Output the [X, Y] coordinate of the center of the cell containing the given text.  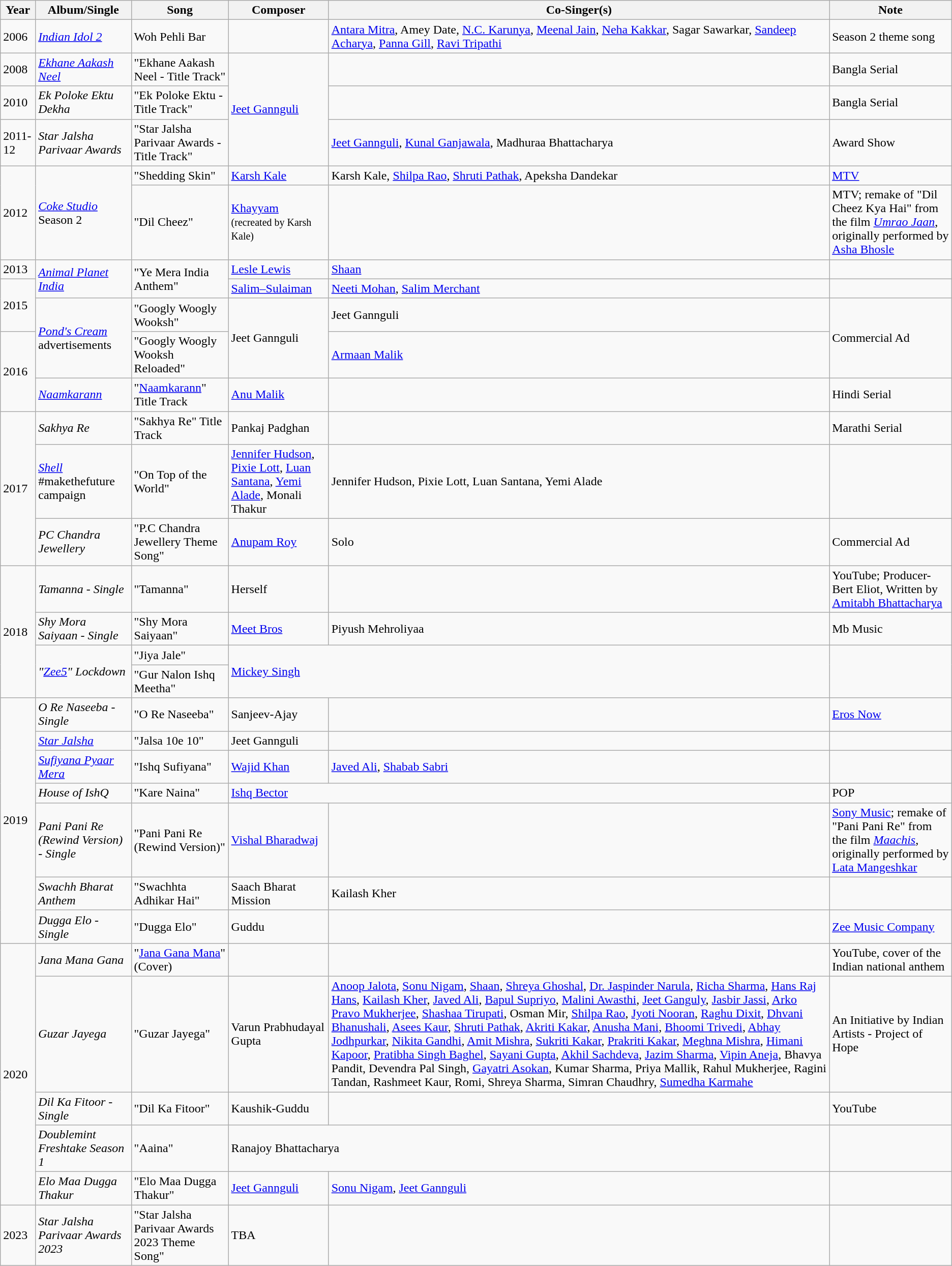
YouTube [891, 1108]
Indian Idol 2 [83, 37]
"Ye Mera India Anthem" [180, 279]
"Sakhya Re" Title Track [180, 427]
Ishq Bector [529, 793]
Coke Studio Season 2 [83, 213]
Eros Now [891, 714]
"Dugga Elo" [180, 927]
Piyush Mehroliyaa [579, 629]
Sufiyana Pyaar Mera [83, 767]
Shaan [579, 269]
"Swachhta Adhikar Hai" [180, 893]
Guddu [279, 927]
Anupam Roy [279, 542]
"Pani Pani Re (Rewind Version)" [180, 840]
Anu Malik [279, 395]
"Jana Gana Mana" (Cover) [180, 959]
Ek Poloke Ektu Dekha [83, 103]
"Dil Ka Fitoor" [180, 1108]
Woh Pehli Bar [180, 37]
"On Top of the World" [180, 482]
Sony Music; remake of "Pani Pani Re" from the film Maachis, originally performed by Lata Mangeshkar [891, 840]
"Naamkarann" Title Track [180, 395]
Zee Music Company [891, 927]
"Star Jalsha Parivaar Awards 2023 Theme Song" [180, 1235]
Season 2 theme song [891, 37]
2013 [18, 269]
YouTube, cover of the Indian national anthem [891, 959]
Herself [279, 589]
Ranajoy Bhattacharya [529, 1149]
2016 [18, 371]
Kailash Kher [579, 893]
2006 [18, 37]
"P.C Chandra Jewellery Theme Song" [180, 542]
Mickey Singh [529, 671]
Sakhya Re [83, 427]
Year [18, 10]
Solo [579, 542]
Dil Ka Fitoor - Single [83, 1108]
Tamanna - Single [83, 589]
"Gur Nalon Ishq Meetha" [180, 682]
Star Jalsha [83, 741]
"Jalsa 10e 10" [180, 741]
Salim–Sulaiman [279, 288]
Doublemint Freshtake Season 1 [83, 1149]
Sonu Nigam, Jeet Gannguli [579, 1188]
Composer [279, 10]
Animal Planet India [83, 279]
Sanjeev-Ajay [279, 714]
"Dil Cheez" [180, 222]
Star Jalsha Parivaar Awards [83, 142]
"Shy Mora Saiyaan" [180, 629]
2023 [18, 1235]
Kaushik-Guddu [279, 1108]
2011-12 [18, 142]
"Kare Naina" [180, 793]
House of IshQ [83, 793]
2012 [18, 213]
2017 [18, 488]
2015 [18, 305]
Shy Mora Saiyaan - Single [83, 629]
Armaan Malik [579, 355]
2020 [18, 1074]
"Jiya Jale" [180, 655]
Award Show [891, 142]
2010 [18, 103]
Javed Ali, Shabab Sabri [579, 767]
Pond's Cream advertisements [83, 338]
Karsh Kale [279, 175]
"Tamanna" [180, 589]
Jana Mana Gana [83, 959]
Song [180, 10]
Vishal Bharadwaj [279, 840]
"Zee5" Lockdown [83, 671]
"Star Jalsha Parivaar Awards - Title Track" [180, 142]
An Initiative by Indian Artists - Project of Hope [891, 1034]
Antara Mitra, Amey Date, N.C. Karunya, Meenal Jain, Neha Kakkar, Sagar Sawarkar, Sandeep Acharya, Panna Gill, Ravi Tripathi [579, 37]
Pankaj Padghan [279, 427]
2018 [18, 632]
PC Chandra Jewellery [83, 542]
Wajid Khan [279, 767]
"Elo Maa Dugga Thakur" [180, 1188]
Mb Music [891, 629]
YouTube; Producer-Bert Eliot, Written by Amitabh Bhattacharya [891, 589]
POP [891, 793]
2019 [18, 820]
2008 [18, 69]
"Googly Woogly Wooksh Reloaded" [180, 355]
O Re Naseeba - Single [83, 714]
Swachh Bharat Anthem [83, 893]
Karsh Kale, Shilpa Rao, Shruti Pathak, Apeksha Dandekar [579, 175]
TBA [279, 1235]
Lesle Lewis [279, 269]
Note [891, 10]
Star Jalsha Parivaar Awards 2023 [83, 1235]
Marathi Serial [891, 427]
Khayyam(recreated by Karsh Kale) [279, 222]
Guzar Jayega [83, 1034]
Jennifer Hudson, Pixie Lott, Luan Santana, Yemi Alade [579, 482]
Album/Single [83, 10]
Naamkarann [83, 395]
MTV; remake of "Dil Cheez Kya Hai" from the film Umrao Jaan, originally performed by Asha Bhosle [891, 222]
Shell #makethefuture campaign [83, 482]
Saach Bharat Mission [279, 893]
Dugga Elo - Single [83, 927]
"Ekhane Aakash Neel - Title Track" [180, 69]
Elo Maa Dugga Thakur [83, 1188]
Varun Prabhudayal Gupta [279, 1034]
Meet Bros [279, 629]
Jeet Gannguli, Kunal Ganjawala, Madhuraa Bhattacharya [579, 142]
Neeti Mohan, Salim Merchant [579, 288]
"Ishq Sufiyana" [180, 767]
MTV [891, 175]
Pani Pani Re (Rewind Version) - Single [83, 840]
"Googly Woogly Wooksh" [180, 314]
"Shedding Skin" [180, 175]
"Aaina" [180, 1149]
Hindi Serial [891, 395]
"Guzar Jayega" [180, 1034]
"O Re Naseeba" [180, 714]
Ekhane Aakash Neel [83, 69]
Jennifer Hudson, Pixie Lott, Luan Santana, Yemi Alade, Monali Thakur [279, 482]
Co-Singer(s) [579, 10]
"Ek Poloke Ektu - Title Track" [180, 103]
